Return the [x, y] coordinate for the center point of the cell that contains the specified text.  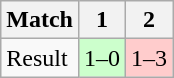
2 [150, 20]
1 [102, 20]
Match [40, 20]
Result [40, 58]
1–3 [150, 58]
1–0 [102, 58]
